Search for the cell housing the specified text and yield its [X, Y] center coordinate. 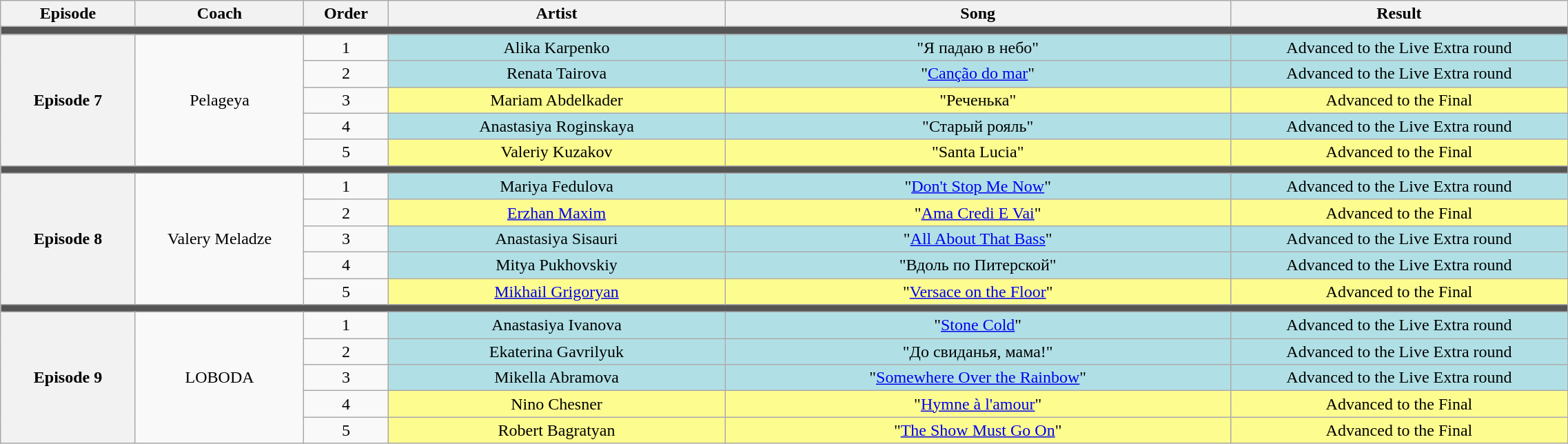
Valery Meladze [219, 239]
"The Show Must Go On" [977, 430]
Anastasiya Roginskaya [557, 126]
Valeriy Kuzakov [557, 152]
Pelageya [219, 100]
Anastasiya Sisauri [557, 239]
Episode [68, 14]
Artist [557, 14]
"Вдоль по Питерской" [977, 265]
Robert Bagratyan [557, 430]
"Versace on the Floor" [977, 292]
Coach [219, 14]
Mariam Abdelkader [557, 100]
Mikella Abramova [557, 378]
Song [977, 14]
Episode 9 [68, 378]
Mikhail Grigoryan [557, 292]
"Canção do mar" [977, 74]
Mitya Pukhovskiy [557, 265]
Erzhan Maxim [557, 212]
"Я падаю в небо" [977, 48]
Nino Chesner [557, 404]
Renata Tairova [557, 74]
LOBODA [219, 378]
Alika Karpenko [557, 48]
"Somewhere Over the Rainbow" [977, 378]
"Stone Cold" [977, 325]
"Реченька" [977, 100]
Result [1399, 14]
Episode 7 [68, 100]
"Santa Lucia" [977, 152]
Order [346, 14]
"All About That Bass" [977, 239]
"Ama Credi E Vai" [977, 212]
Anastasiya Ivanova [557, 325]
"Старый рояль" [977, 126]
Episode 8 [68, 239]
Ekaterina Gavrilyuk [557, 352]
"Don't Stop Me Now" [977, 186]
"До свиданья, мама!" [977, 352]
"Hymne à l'amour" [977, 404]
Mariya Fedulova [557, 186]
